Detect which cell encompasses the target text, then output its [x, y] center coordinate. 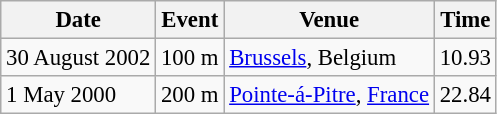
Event [190, 20]
100 m [190, 58]
Pointe-á-Pitre, France [330, 95]
22.84 [465, 95]
Venue [330, 20]
10.93 [465, 58]
30 August 2002 [78, 58]
Time [465, 20]
1 May 2000 [78, 95]
Brussels, Belgium [330, 58]
200 m [190, 95]
Date [78, 20]
